Locate the cell with the specified text and output its (X, Y) center coordinate. 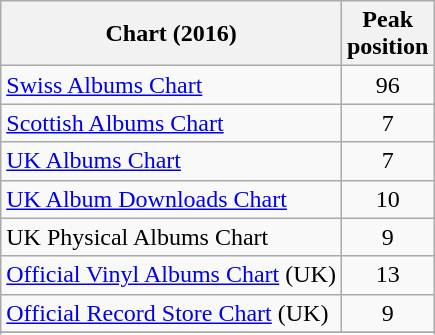
Official Vinyl Albums Chart (UK) (172, 275)
UK Album Downloads Chart (172, 199)
Official Record Store Chart (UK) (172, 313)
Peakposition (387, 34)
Scottish Albums Chart (172, 123)
UK Albums Chart (172, 161)
96 (387, 85)
10 (387, 199)
Chart (2016) (172, 34)
13 (387, 275)
Swiss Albums Chart (172, 85)
UK Physical Albums Chart (172, 237)
